Identify which cell holds the provided text, then report its [x, y] central coordinate. 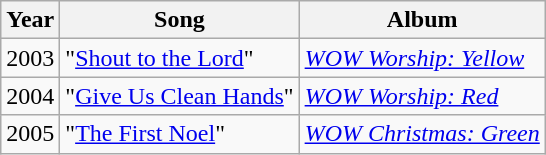
"The First Noel" [180, 134]
WOW Worship: Red [422, 96]
WOW Christmas: Green [422, 134]
2005 [30, 134]
Year [30, 20]
Album [422, 20]
"Give Us Clean Hands" [180, 96]
"Shout to the Lord" [180, 58]
Song [180, 20]
WOW Worship: Yellow [422, 58]
2003 [30, 58]
2004 [30, 96]
